Locate the cell with the specified text and output its [X, Y] center coordinate. 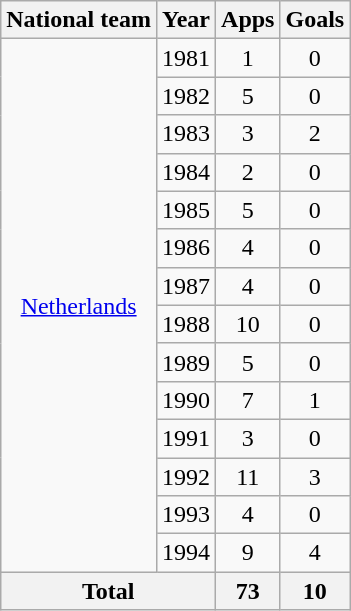
1993 [186, 515]
Goals [315, 20]
1987 [186, 286]
1986 [186, 248]
11 [248, 477]
National team [79, 20]
1983 [186, 134]
9 [248, 553]
7 [248, 400]
1985 [186, 210]
1988 [186, 324]
Total [108, 591]
1982 [186, 96]
1990 [186, 400]
1992 [186, 477]
Apps [248, 20]
Netherlands [79, 306]
73 [248, 591]
1991 [186, 438]
Year [186, 20]
1981 [186, 58]
1984 [186, 172]
1989 [186, 362]
1994 [186, 553]
